Identify which cell holds the provided text, then report its (X, Y) central coordinate. 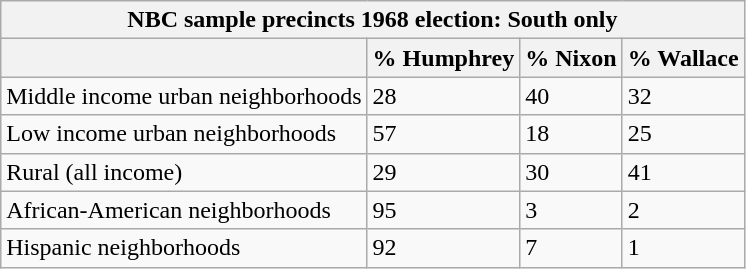
32 (683, 96)
29 (444, 172)
30 (571, 172)
1 (683, 248)
% Wallace (683, 58)
92 (444, 248)
NBC sample precincts 1968 election: South only (372, 20)
Rural (all income) (184, 172)
28 (444, 96)
18 (571, 134)
African-American neighborhoods (184, 210)
25 (683, 134)
% Humphrey (444, 58)
2 (683, 210)
7 (571, 248)
57 (444, 134)
% Nixon (571, 58)
95 (444, 210)
Middle income urban neighborhoods (184, 96)
41 (683, 172)
40 (571, 96)
Hispanic neighborhoods (184, 248)
3 (571, 210)
Low income urban neighborhoods (184, 134)
